Scan for the cell matching the given text and deliver its (x, y) coordinate at center. 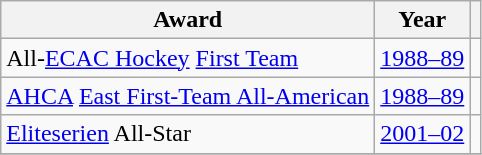
2001–02 (422, 134)
AHCA East First-Team All-American (188, 96)
All-ECAC Hockey First Team (188, 58)
Award (188, 20)
Year (422, 20)
Eliteserien All-Star (188, 134)
